Find where the given text appears and provide that cell's center as [x, y] coordinate. 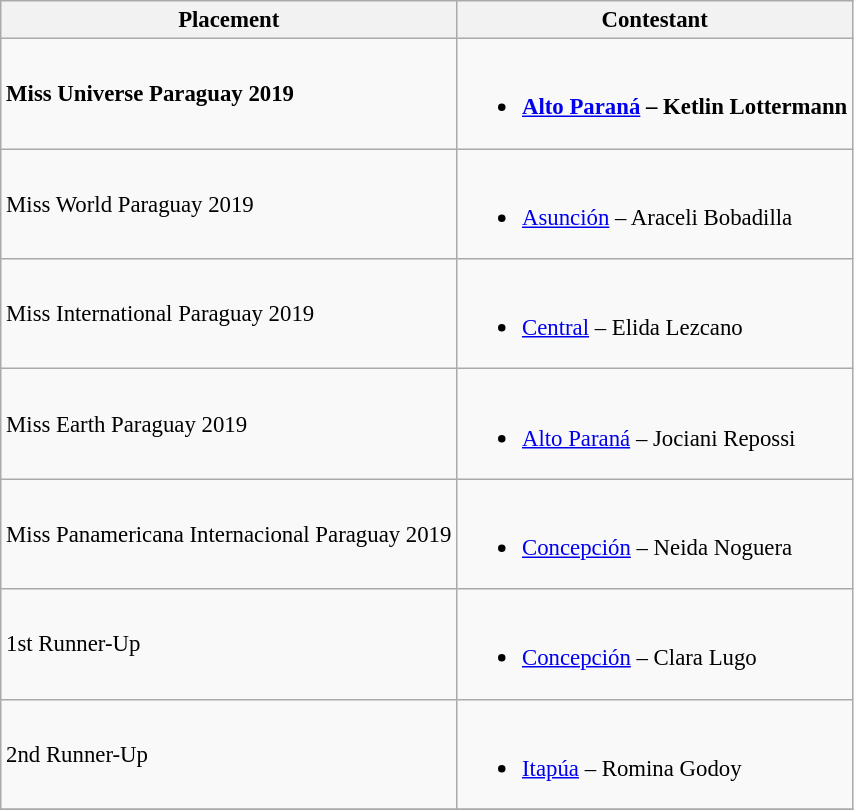
Miss World Paraguay 2019 [229, 204]
Miss Universe Paraguay 2019 [229, 94]
Miss Earth Paraguay 2019 [229, 424]
Central – Elida Lezcano [655, 314]
Contestant [655, 20]
Itapúa – Romina Godoy [655, 754]
Concepción – Neida Noguera [655, 534]
Miss Panamericana Internacional Paraguay 2019 [229, 534]
Alto Paraná – Ketlin Lottermann [655, 94]
1st Runner-Up [229, 644]
Miss International Paraguay 2019 [229, 314]
2nd Runner-Up [229, 754]
Alto Paraná – Jociani Repossi [655, 424]
Placement [229, 20]
Asunción – Araceli Bobadilla [655, 204]
Concepción – Clara Lugo [655, 644]
